Find where the given text appears and provide that cell's center as [x, y] coordinate. 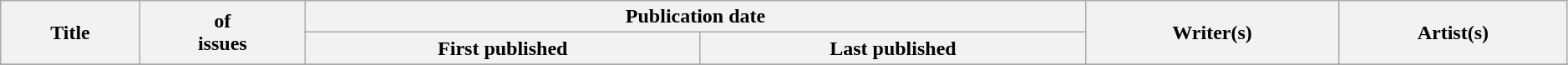
Artist(s) [1453, 32]
Last published [893, 48]
Publication date [695, 17]
First published [503, 48]
Writer(s) [1213, 32]
ofissues [222, 32]
Title [70, 32]
